Detect which cell encompasses the target text, then output its [x, y] center coordinate. 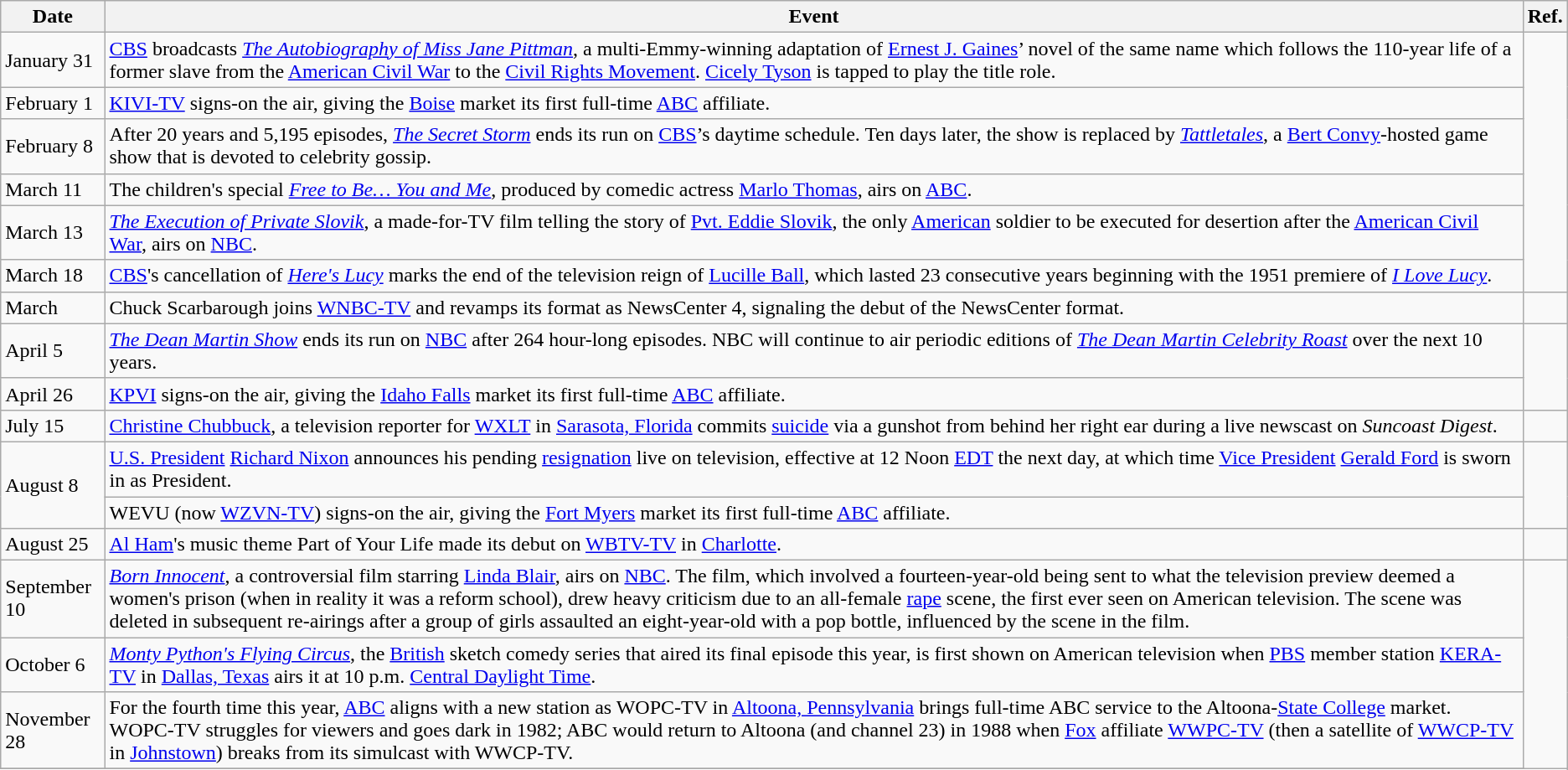
August 8 [53, 484]
September 10 [53, 599]
July 15 [53, 426]
February 8 [53, 146]
Ref. [1545, 17]
Event [814, 17]
Chuck Scarbarough joins WNBC-TV and revamps its format as NewsCenter 4, signaling the debut of the NewsCenter format. [814, 307]
KIVI-TV signs-on the air, giving the Boise market its first full-time ABC affiliate. [814, 103]
March 18 [53, 276]
Date [53, 17]
March [53, 307]
The children's special Free to Be… You and Me, produced by comedic actress Marlo Thomas, airs on ABC. [814, 189]
April 5 [53, 350]
February 1 [53, 103]
August 25 [53, 545]
October 6 [53, 665]
Al Ham's music theme Part of Your Life made its debut on WBTV-TV in Charlotte. [814, 545]
November 28 [53, 731]
KPVI signs-on the air, giving the Idaho Falls market its first full-time ABC affiliate. [814, 394]
March 13 [53, 233]
WEVU (now WZVN-TV) signs-on the air, giving the Fort Myers market its first full-time ABC affiliate. [814, 512]
January 31 [53, 60]
March 11 [53, 189]
April 26 [53, 394]
